Find where the given text appears and provide that cell's center as (x, y) coordinate. 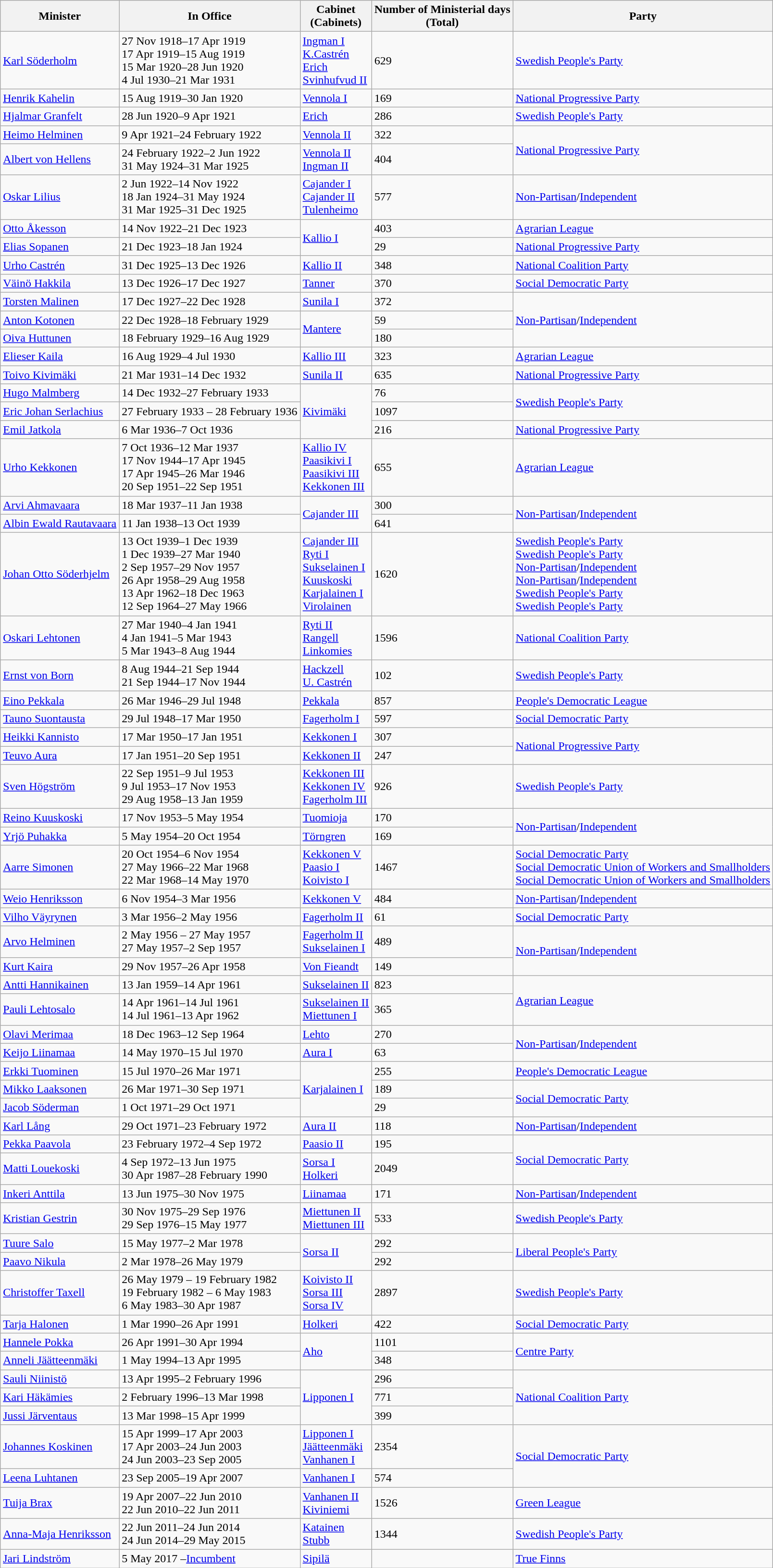
365 (442, 1009)
Paasio II (336, 1144)
Kekkonen VPaasio IKoivisto I (336, 867)
Sunila I (336, 301)
771 (442, 1397)
14 May 1970–15 Jul 1970 (210, 1052)
1620 (442, 574)
True Finns (643, 1559)
Anneli Jäätteenmäki (60, 1360)
Albert von Hellens (60, 160)
Kekkonen II (336, 755)
Kekkonen IIIKekkonen IVFagerholm III (336, 787)
597 (442, 718)
Ingman IK.CastrénErichSvinhufvud II (336, 61)
31 Dec 1925–13 Dec 1926 (210, 265)
Erich (336, 116)
13 Apr 1995–2 February 1996 (210, 1379)
Arvi Ahmavaara (60, 505)
Karjalainen I (336, 1089)
2049 (442, 1169)
21 Mar 1931–14 Dec 1932 (210, 375)
655 (442, 467)
28 Jun 1920–9 Apr 1921 (210, 116)
Jussi Järventaus (60, 1415)
11 Jan 1938–13 Oct 1939 (210, 523)
1101 (442, 1342)
Kristian Gestrin (60, 1219)
322 (442, 135)
4 Sep 1972–13 Jun 197530 Apr 1987–28 February 1990 (210, 1169)
286 (442, 116)
Urho Castrén (60, 265)
18 Dec 1963–12 Sep 1964 (210, 1034)
Christoffer Taxell (60, 1293)
17 Mar 1950–17 Jan 1951 (210, 737)
Anna-Maja Henriksson (60, 1534)
20 Oct 1954–6 Nov 195427 May 1966–22 Mar 196822 Mar 1968–14 May 1970 (210, 867)
Yrjö Puhakka (60, 836)
Social Democratic PartySocial Democratic Union of Workers and SmallholdersSocial Democratic Union of Workers and Smallholders (643, 867)
641 (442, 523)
Cajander IIIRyti ISukselainen IKuuskoskiKarjalainen IVirolainen (336, 574)
Leena Luhtanen (60, 1478)
2354 (442, 1446)
195 (442, 1144)
Törngren (336, 836)
Väinö Hakkila (60, 283)
14 Nov 1922–21 Dec 1923 (210, 228)
Heimo Helminen (60, 135)
29 Jul 1948–17 Mar 1950 (210, 718)
Reino Kuuskoski (60, 818)
Vanhanen I (336, 1478)
17 Dec 1927–22 Dec 1928 (210, 301)
2897 (442, 1293)
1526 (442, 1502)
1 Mar 1990–26 Apr 1991 (210, 1324)
Sorsa IHolkeri (336, 1169)
Teuvo Aura (60, 755)
180 (442, 338)
296 (442, 1379)
Koivisto IISorsa IIISorsa IV (336, 1293)
Emil Jatkola (60, 430)
Sukselainen II (336, 985)
13 Jun 1975–30 Nov 1975 (210, 1194)
In Office (210, 16)
Aarre Simonen (60, 867)
15 Apr 1999–17 Apr 200317 Apr 2003–24 Jun 200324 Jun 2003–23 Sep 2005 (210, 1446)
13 Dec 1926–17 Dec 1927 (210, 283)
1344 (442, 1534)
6 Mar 1936–7 Oct 1936 (210, 430)
Hjalmar Granfelt (60, 116)
18 Mar 1937–11 Jan 1938 (210, 505)
Arvo Helminen (60, 942)
5 May 2017 –Incumbent (210, 1559)
Anton Kotonen (60, 320)
Heikki Kannisto (60, 737)
Liberal People's Party (643, 1252)
Elieser Kaila (60, 357)
Holkeri (336, 1324)
Oiva Huttunen (60, 338)
Cabinet(Cabinets) (336, 16)
118 (442, 1126)
Von Fieandt (336, 966)
300 (442, 505)
Fagerholm I (336, 718)
22 Dec 1928–18 February 1929 (210, 320)
Toivo Kivimäki (60, 375)
629 (442, 61)
29 Oct 1971–23 February 1972 (210, 1126)
Erkki Tuominen (60, 1071)
Jacob Söderman (60, 1107)
Sauli Niinistö (60, 1379)
26 Mar 1946–29 Jul 1948 (210, 700)
23 February 1972–4 Sep 1972 (210, 1144)
1 Oct 1971–29 Oct 1971 (210, 1107)
Kallio I (336, 237)
Vanhanen IIKiviniemi (336, 1502)
Minister (60, 16)
27 Nov 1918–17 Apr 191917 Apr 1919–15 Aug 191915 Mar 1920–28 Jun 19204 Jul 1930–21 Mar 1931 (210, 61)
Kari Häkämies (60, 1397)
22 Sep 1951–9 Jul 19539 Jul 1953–17 Nov 195329 Aug 1958–13 Jan 1959 (210, 787)
17 Jan 1951–20 Sep 1951 (210, 755)
Otto Åkesson (60, 228)
63 (442, 1052)
15 Jul 1970–26 Mar 1971 (210, 1071)
7 Oct 1936–12 Mar 193717 Nov 1944–17 Apr 194517 Apr 1945–26 Mar 194620 Sep 1951–22 Sep 1951 (210, 467)
27 Mar 1940–4 Jan 19414 Jan 1941–5 Mar 19435 Mar 1943–8 Aug 1944 (210, 638)
13 Mar 1998–15 Apr 1999 (210, 1415)
Eino Pekkala (60, 700)
15 May 1977–2 Mar 1978 (210, 1243)
6 Nov 1954–3 Mar 1956 (210, 899)
1097 (442, 411)
Kallio III (336, 357)
Tarja Halonen (60, 1324)
Kurt Kaira (60, 966)
Number of Ministerial days (Total) (442, 16)
8 Aug 1944–21 Sep 194421 Sep 1944–17 Nov 1944 (210, 676)
Kekkonen V (336, 899)
Sunila II (336, 375)
1 May 1994–13 Apr 1995 (210, 1360)
HackzellU. Castrén (336, 676)
Inkeri Anttila (60, 1194)
171 (442, 1194)
Albin Ewald Rautavaara (60, 523)
27 February 1933 – 28 February 1936 (210, 411)
489 (442, 942)
Kallio IVPaasikivi IPaasikivi IIIKekkonen III (336, 467)
Johannes Koskinen (60, 1446)
3 Mar 1956–2 May 1956 (210, 917)
Kivimäki (336, 411)
Kallio II (336, 265)
635 (442, 375)
2 Jun 1922–14 Nov 192218 Jan 1924–31 May 192431 Mar 1925–31 Dec 1925 (210, 197)
422 (442, 1324)
Lipponen IJäätteenmäkiVanhanen I (336, 1446)
59 (442, 320)
Swedish People's PartySwedish People's PartyNon-Partisan/IndependentNon-Partisan/IndependentSwedish People's PartySwedish People's Party (643, 574)
23 Sep 2005–19 Apr 2007 (210, 1478)
Aura I (336, 1052)
Vennola I (336, 98)
61 (442, 917)
Jari Lindström (60, 1559)
5 May 1954–20 Oct 1954 (210, 836)
Kekkonen I (336, 737)
Antti Hannikainen (60, 985)
Aho (336, 1351)
18 February 1929–16 Aug 1929 (210, 338)
Ernst von Born (60, 676)
533 (442, 1219)
102 (442, 676)
Sorsa II (336, 1252)
Urho Kekkonen (60, 467)
Liinamaa (336, 1194)
149 (442, 966)
Ryti IIRangellLinkomies (336, 638)
Vennola IIIngman II (336, 160)
Tanner (336, 283)
Karl Söderholm (60, 61)
Oskari Lehtonen (60, 638)
Sipilä (336, 1559)
Hannele Pokka (60, 1342)
Tauno Suontausta (60, 718)
Olavi Merimaa (60, 1034)
13 Oct 1939–1 Dec 19391 Dec 1939–27 Mar 19402 Sep 1957–29 Nov 195726 Apr 1958–29 Aug 195813 Apr 1962–18 Dec 196312 Sep 1964–27 May 1966 (210, 574)
Cajander III (336, 514)
Mantere (336, 329)
13 Jan 1959–14 Apr 1961 (210, 985)
Johan Otto Söderhjelm (60, 574)
30 Nov 1975–29 Sep 197629 Sep 1976–15 May 1977 (210, 1219)
Lipponen I (336, 1397)
574 (442, 1478)
Vilho Väyrynen (60, 917)
14 Apr 1961–14 Jul 196114 Jul 1961–13 Apr 1962 (210, 1009)
170 (442, 818)
1467 (442, 867)
247 (442, 755)
Party (643, 16)
323 (442, 357)
307 (442, 737)
KatainenStubb (336, 1534)
2 Mar 1978–26 May 1979 (210, 1261)
14 Dec 1932–27 February 1933 (210, 393)
Torsten Malinen (60, 301)
Tuomioja (336, 818)
21 Dec 1923–18 Jan 1924 (210, 247)
Vennola II (336, 135)
372 (442, 301)
Keijo Liinamaa (60, 1052)
Centre Party (643, 1351)
9 Apr 1921–24 February 1922 (210, 135)
1596 (442, 638)
Pauli Lehtosalo (60, 1009)
Tuure Salo (60, 1243)
Mikko Laaksonen (60, 1089)
484 (442, 899)
17 Nov 1953–5 May 1954 (210, 818)
399 (442, 1415)
823 (442, 985)
76 (442, 393)
Eric Johan Serlachius (60, 411)
403 (442, 228)
Fagerholm II (336, 917)
26 Apr 1991–30 Apr 1994 (210, 1342)
24 February 1922–2 Jun 192231 May 1924–31 Mar 1925 (210, 160)
Matti Louekoski (60, 1169)
Aura II (336, 1126)
2 May 1956 – 27 May 195727 May 1957–2 Sep 1957 (210, 942)
255 (442, 1071)
Tuija Brax (60, 1502)
857 (442, 700)
270 (442, 1034)
22 Jun 2011–24 Jun 201424 Jun 2014–29 May 2015 (210, 1534)
370 (442, 283)
2 February 1996–13 Mar 1998 (210, 1397)
16 Aug 1929–4 Jul 1930 (210, 357)
15 Aug 1919–30 Jan 1920 (210, 98)
Miettunen IIMiettunen III (336, 1219)
Henrik Kahelin (60, 98)
926 (442, 787)
404 (442, 160)
Cajander ICajander IITulenheimo (336, 197)
Lehto (336, 1034)
Sven Högström (60, 787)
Paavo Nikula (60, 1261)
19 Apr 2007–22 Jun 201022 Jun 2010–22 Jun 2011 (210, 1502)
Hugo Malmberg (60, 393)
Elias Sopanen (60, 247)
26 Mar 1971–30 Sep 1971 (210, 1089)
Sukselainen IIMiettunen I (336, 1009)
29 Nov 1957–26 Apr 1958 (210, 966)
189 (442, 1089)
26 May 1979 – 19 February 198219 February 1982 – 6 May 19836 May 1983–30 Apr 1987 (210, 1293)
Oskar Lilius (60, 197)
Fagerholm IISukselainen I (336, 942)
Green League (643, 1502)
Pekkala (336, 700)
577 (442, 197)
Weio Henriksson (60, 899)
Karl Lång (60, 1126)
Pekka Paavola (60, 1144)
216 (442, 430)
